Capture the cell that displays the provided text and extract its (x, y) central coordinate. 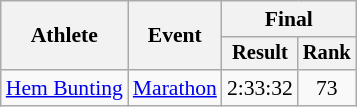
Event (175, 36)
73 (327, 88)
Athlete (64, 36)
Final (289, 19)
Marathon (175, 88)
Hem Bunting (64, 88)
2:33:32 (260, 88)
Result (260, 54)
Rank (327, 54)
